Capture the cell that displays the provided text and extract its (X, Y) central coordinate. 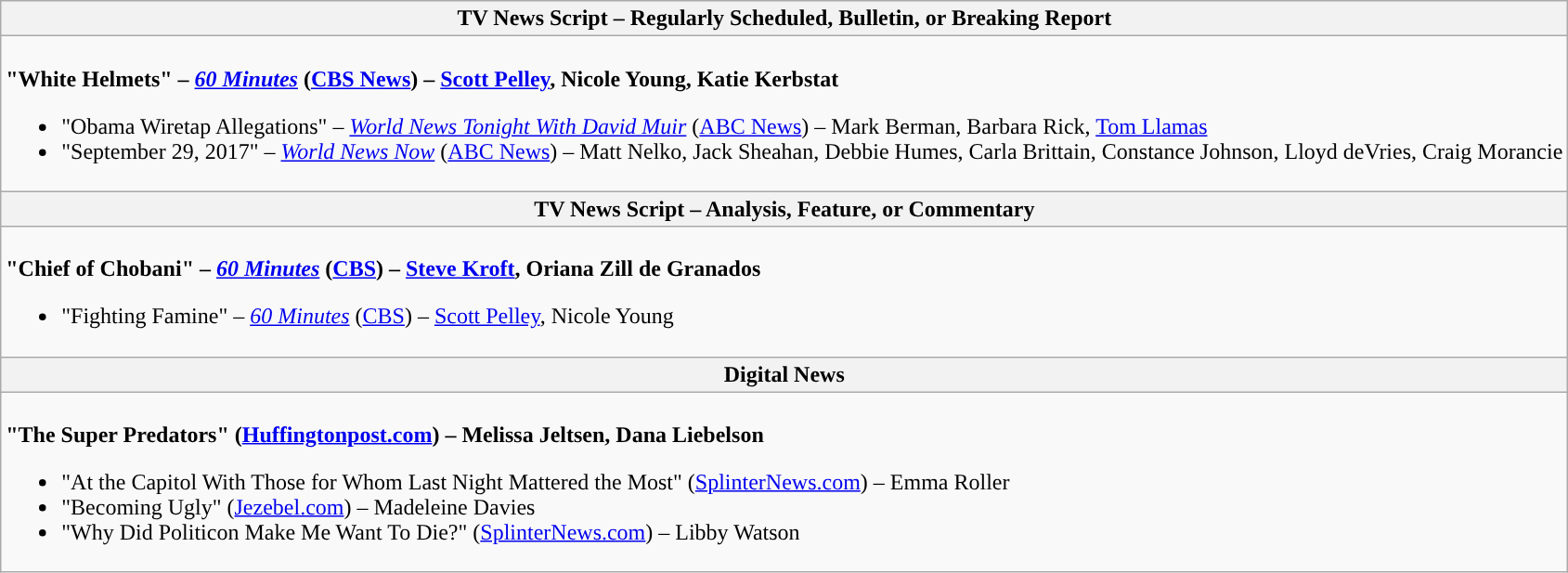
TV News Script – Analysis, Feature, or Commentary (784, 209)
Digital News (784, 374)
"Chief of Chobani" – 60 Minutes (CBS) – Steve Kroft, Oriana Zill de Granados"Fighting Famine" – 60 Minutes (CBS) – Scott Pelley, Nicole Young (784, 292)
TV News Script – Regularly Scheduled, Bulletin, or Breaking Report (784, 19)
